Determine the [X, Y] coordinate at the center of the cell enclosing the given text.  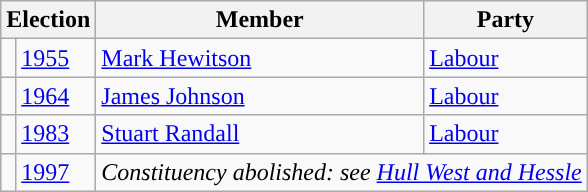
1955 [56, 58]
James Johnson [260, 96]
1997 [56, 172]
Election [48, 20]
Constituency abolished: see Hull West and Hessle [342, 172]
1964 [56, 96]
Party [506, 20]
Stuart Randall [260, 134]
1983 [56, 134]
Mark Hewitson [260, 58]
Member [260, 20]
